Provide the [x, y] coordinate of the cell's center where the given text is located.  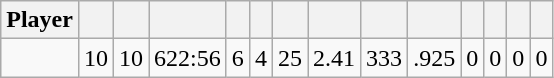
Player [40, 20]
6 [238, 58]
333 [384, 58]
2.41 [334, 58]
25 [290, 58]
.925 [434, 58]
622:56 [188, 58]
4 [260, 58]
